Identify which cell holds the provided text, then report its (x, y) central coordinate. 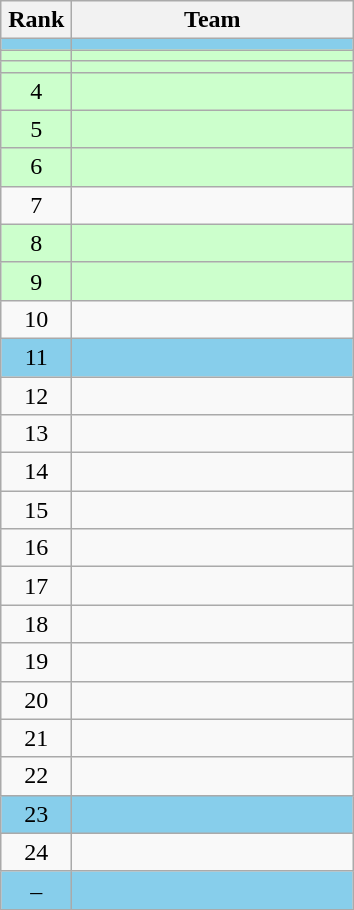
Rank (36, 20)
23 (36, 814)
12 (36, 395)
4 (36, 91)
– (36, 890)
20 (36, 700)
9 (36, 281)
15 (36, 510)
7 (36, 205)
Team (212, 20)
6 (36, 167)
17 (36, 586)
5 (36, 129)
11 (36, 357)
10 (36, 319)
14 (36, 472)
8 (36, 243)
16 (36, 548)
24 (36, 852)
19 (36, 662)
22 (36, 776)
18 (36, 624)
21 (36, 738)
13 (36, 434)
